From the cell containing the given text, extract its center point as (X, Y) coordinate. 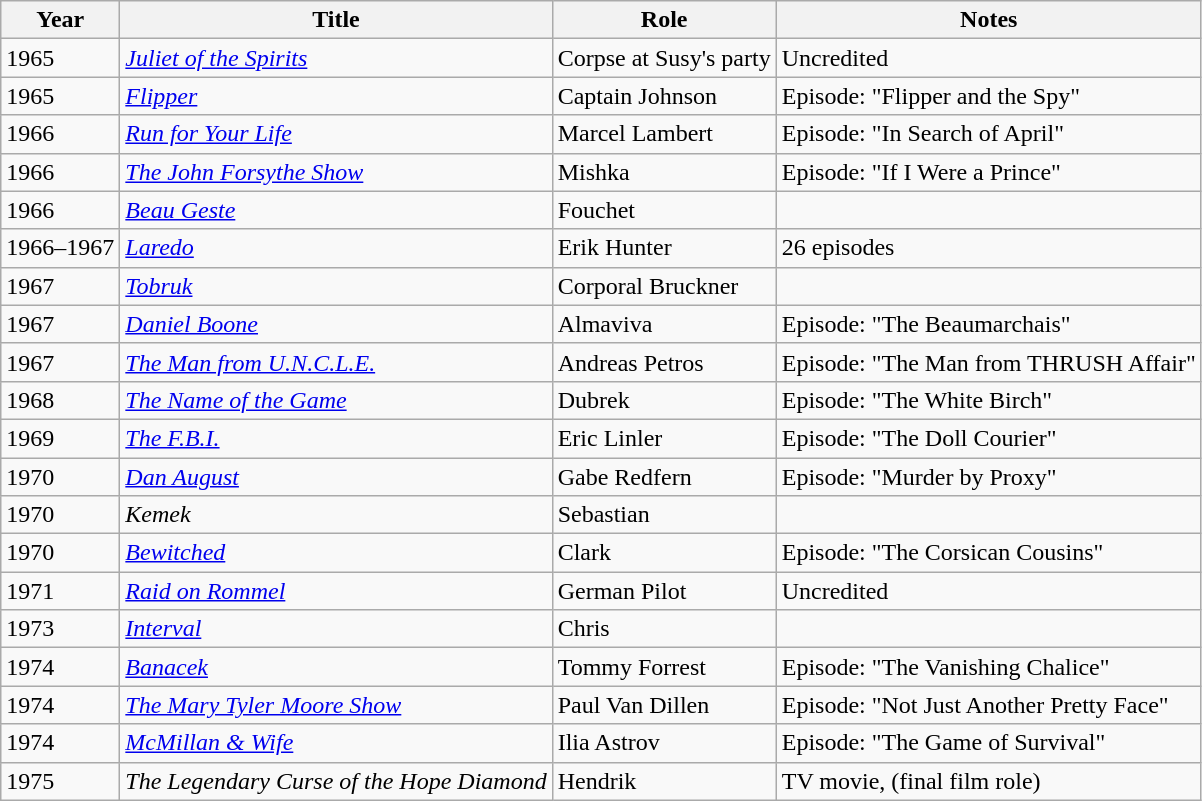
Tobruk (336, 286)
Sebastian (664, 515)
1969 (60, 438)
Interval (336, 629)
26 episodes (988, 248)
Hendrik (664, 781)
1975 (60, 781)
Episode: "Flipper and the Spy" (988, 96)
Tommy Forrest (664, 667)
The Man from U.N.C.L.E. (336, 362)
1971 (60, 591)
Run for Your Life (336, 134)
Dan August (336, 477)
Episode: "Not Just Another Pretty Face" (988, 705)
Almaviva (664, 324)
McMillan & Wife (336, 743)
Raid on Rommel (336, 591)
Dubrek (664, 400)
Mishka (664, 172)
Notes (988, 20)
Captain Johnson (664, 96)
Episode: "The White Birch" (988, 400)
Corporal Bruckner (664, 286)
Juliet of the Spirits (336, 58)
Bewitched (336, 553)
Paul Van Dillen (664, 705)
Role (664, 20)
Banacek (336, 667)
Eric Linler (664, 438)
Year (60, 20)
Erik Hunter (664, 248)
Episode: "The Beaumarchais" (988, 324)
TV movie, (final film role) (988, 781)
The Mary Tyler Moore Show (336, 705)
Laredo (336, 248)
1966–1967 (60, 248)
Flipper (336, 96)
Episode: "The Man from THRUSH Affair" (988, 362)
1973 (60, 629)
Chris (664, 629)
Episode: "Murder by Proxy" (988, 477)
Episode: "The Vanishing Chalice" (988, 667)
Marcel Lambert (664, 134)
Fouchet (664, 210)
Ilia Astrov (664, 743)
Episode: "The Corsican Cousins" (988, 553)
Episode: "The Game of Survival" (988, 743)
Andreas Petros (664, 362)
The Name of the Game (336, 400)
Corpse at Susy's party (664, 58)
Clark (664, 553)
Episode: "In Search of April" (988, 134)
The Legendary Curse of the Hope Diamond (336, 781)
Title (336, 20)
Kemek (336, 515)
The F.B.I. (336, 438)
Gabe Redfern (664, 477)
Daniel Boone (336, 324)
Episode: "If I Were a Prince" (988, 172)
The John Forsythe Show (336, 172)
German Pilot (664, 591)
1968 (60, 400)
Beau Geste (336, 210)
Episode: "The Doll Courier" (988, 438)
